Detect which cell encompasses the target text, then output its (X, Y) center coordinate. 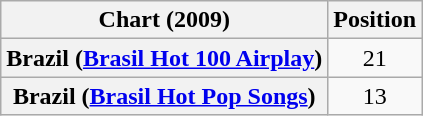
13 (375, 96)
Brazil (Brasil Hot Pop Songs) (164, 96)
Chart (2009) (164, 20)
Brazil (Brasil Hot 100 Airplay) (164, 58)
21 (375, 58)
Position (375, 20)
